Search for the cell housing the specified text and yield its (X, Y) center coordinate. 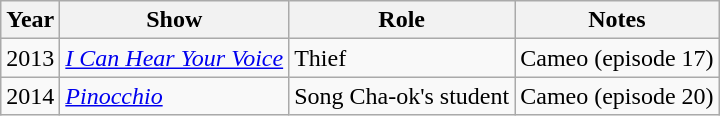
2014 (30, 96)
Thief (402, 58)
Notes (617, 20)
2013 (30, 58)
Role (402, 20)
Cameo (episode 20) (617, 96)
Year (30, 20)
Show (174, 20)
Cameo (episode 17) (617, 58)
I Can Hear Your Voice (174, 58)
Pinocchio (174, 96)
Song Cha-ok's student (402, 96)
